Determine the [X, Y] coordinate at the center of the cell enclosing the given text.  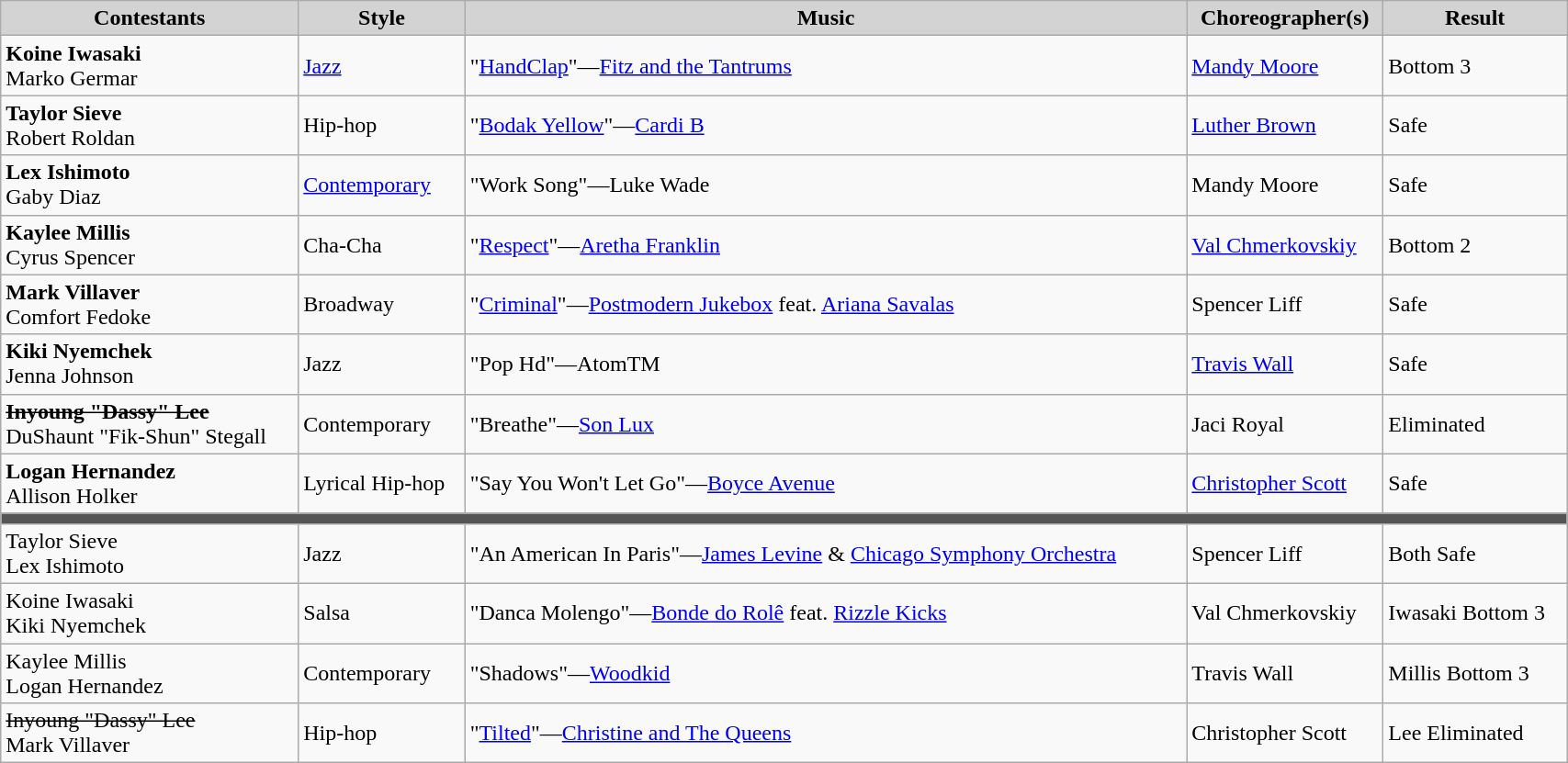
Cha-Cha [382, 244]
Style [382, 18]
"HandClap"—Fitz and the Tantrums [826, 66]
Millis Bottom 3 [1475, 672]
Inyoung "Dassy" LeeDuShaunt "Fik-Shun" Stegall [150, 424]
Lee Eliminated [1475, 733]
Iwasaki Bottom 3 [1475, 613]
Bottom 3 [1475, 66]
Kiki NyemchekJenna Johnson [150, 364]
Salsa [382, 613]
"Work Song"—Luke Wade [826, 185]
Kaylee MillisLogan Hernandez [150, 672]
Koine IwasakiKiki Nyemchek [150, 613]
"Say You Won't Let Go"—Boyce Avenue [826, 483]
"Shadows"—Woodkid [826, 672]
Both Safe [1475, 553]
Eliminated [1475, 424]
Result [1475, 18]
Lyrical Hip-hop [382, 483]
Mark VillaverComfort Fedoke [150, 305]
Music [826, 18]
"An American In Paris"—James Levine & Chicago Symphony Orchestra [826, 553]
"Criminal"—Postmodern Jukebox feat. Ariana Savalas [826, 305]
"Breathe"—Son Lux [826, 424]
Jaci Royal [1285, 424]
Lex IshimotoGaby Diaz [150, 185]
"Pop Hd"—AtomTM [826, 364]
Inyoung "Dassy" LeeMark Villaver [150, 733]
Logan HernandezAllison Holker [150, 483]
"Danca Molengo"—Bonde do Rolê feat. Rizzle Kicks [826, 613]
Contestants [150, 18]
"Respect"—Aretha Franklin [826, 244]
Luther Brown [1285, 125]
"Bodak Yellow"—Cardi B [826, 125]
Broadway [382, 305]
Choreographer(s) [1285, 18]
Taylor SieveLex Ishimoto [150, 553]
Kaylee MillisCyrus Spencer [150, 244]
Taylor SieveRobert Roldan [150, 125]
"Tilted"—Christine and The Queens [826, 733]
Koine IwasakiMarko Germar [150, 66]
Bottom 2 [1475, 244]
